Scan for the cell matching the given text and deliver its (x, y) coordinate at center. 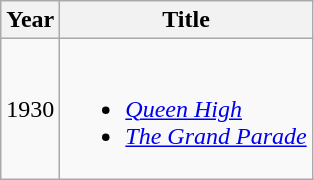
Year (30, 20)
1930 (30, 109)
Title (186, 20)
Queen HighThe Grand Parade (186, 109)
